Determine the [X, Y] coordinate at the center of the cell enclosing the given text.  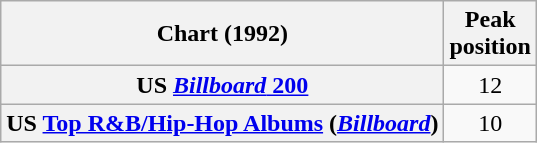
Peak position [490, 34]
10 [490, 123]
US Billboard 200 [222, 85]
US Top R&B/Hip-Hop Albums (Billboard) [222, 123]
12 [490, 85]
Chart (1992) [222, 34]
